Locate the cell with the specified text and output its (x, y) center coordinate. 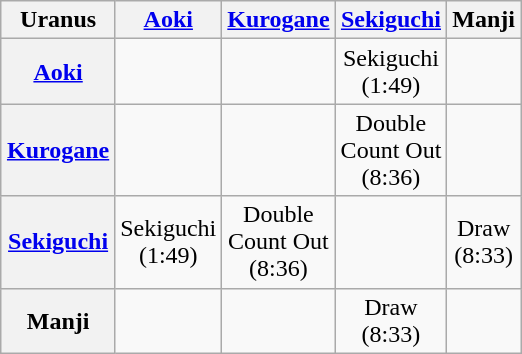
Uranus (58, 20)
